For the text-containing cell, return its midpoint in (X, Y) coordinate format. 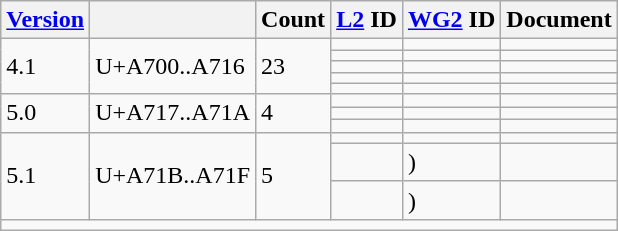
U+A700..A716 (173, 66)
5.1 (46, 176)
5 (294, 176)
L2 ID (367, 20)
U+A717..A71A (173, 113)
4.1 (46, 66)
Count (294, 20)
23 (294, 66)
5.0 (46, 113)
Document (559, 20)
WG2 ID (451, 20)
U+A71B..A71F (173, 176)
4 (294, 113)
Version (46, 20)
